Scan for the cell matching the given text and deliver its [x, y] coordinate at center. 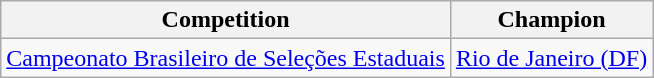
Competition [226, 20]
Champion [551, 20]
Rio de Janeiro (DF) [551, 58]
Campeonato Brasileiro de Seleções Estaduais [226, 58]
